Capture the cell that displays the provided text and extract its [X, Y] central coordinate. 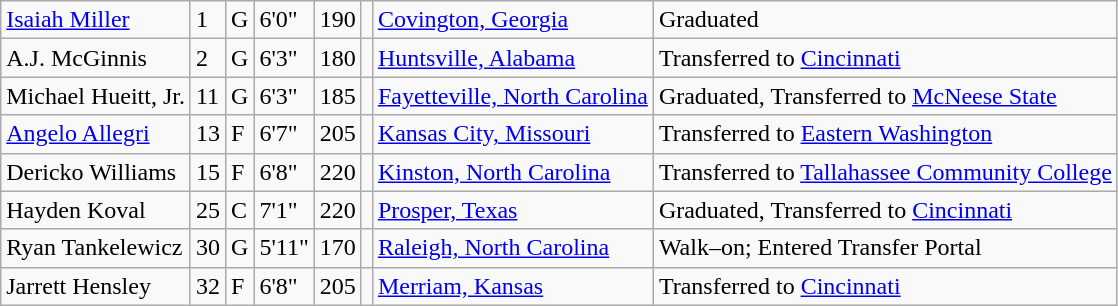
32 [208, 286]
Raleigh, North Carolina [512, 248]
185 [338, 96]
Transferred to Eastern Washington [885, 134]
13 [208, 134]
Michael Hueitt, Jr. [96, 96]
180 [338, 58]
30 [208, 248]
Transferred to Tallahassee Community College [885, 172]
170 [338, 248]
15 [208, 172]
11 [208, 96]
Huntsville, Alabama [512, 58]
Angelo Allegri [96, 134]
Kinston, North Carolina [512, 172]
Prosper, Texas [512, 210]
Isaiah Miller [96, 20]
Merriam, Kansas [512, 286]
Ryan Tankelewicz [96, 248]
Hayden Koval [96, 210]
1 [208, 20]
C [240, 210]
25 [208, 210]
190 [338, 20]
6'0" [284, 20]
7'1" [284, 210]
Fayetteville, North Carolina [512, 96]
Walk–on; Entered Transfer Portal [885, 248]
6'7" [284, 134]
Covington, Georgia [512, 20]
Graduated, Transferred to McNeese State [885, 96]
2 [208, 58]
Jarrett Hensley [96, 286]
Kansas City, Missouri [512, 134]
Graduated, Transferred to Cincinnati [885, 210]
A.J. McGinnis [96, 58]
Graduated [885, 20]
Dericko Williams [96, 172]
5'11" [284, 248]
